Scan for the cell matching the given text and deliver its (X, Y) coordinate at center. 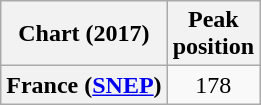
France (SNEP) (84, 85)
Peak position (213, 34)
178 (213, 85)
Chart (2017) (84, 34)
